Scan for the cell matching the given text and deliver its (X, Y) coordinate at center. 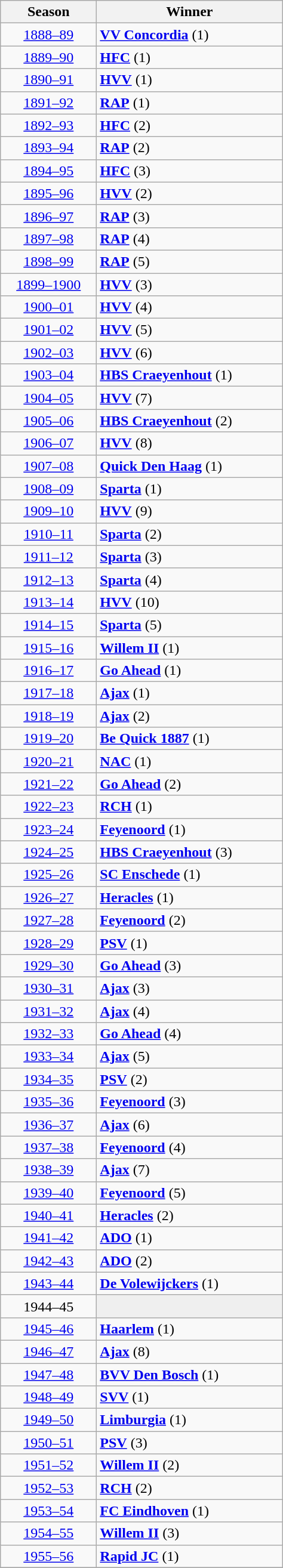
De Volewijckers (1) (190, 1283)
1917–18 (49, 693)
1915–16 (49, 647)
SC Enschede (1) (190, 875)
HFC (2) (190, 125)
Sparta (3) (190, 557)
HVV (4) (190, 307)
RAP (2) (190, 148)
1913–14 (49, 602)
1951–52 (49, 1465)
Sparta (2) (190, 534)
Feyenoord (2) (190, 920)
1954–55 (49, 1533)
Feyenoord (4) (190, 1147)
Ajax (5) (190, 1057)
HBS Craeyenhout (2) (190, 421)
1888–89 (49, 35)
SVV (1) (190, 1397)
Feyenoord (1) (190, 829)
1903–04 (49, 375)
HVV (9) (190, 511)
Season (49, 12)
1948–49 (49, 1397)
1921–22 (49, 784)
1949–50 (49, 1420)
1902–03 (49, 353)
Winner (190, 12)
RCH (1) (190, 807)
1939–40 (49, 1193)
RAP (5) (190, 261)
1908–09 (49, 489)
Rapid JC (1) (190, 1556)
Feyenoord (3) (190, 1102)
1936–37 (49, 1125)
HVV (1) (190, 80)
Ajax (3) (190, 988)
Ajax (4) (190, 1011)
1938–39 (49, 1170)
1955–56 (49, 1556)
1918–19 (49, 716)
1892–93 (49, 125)
1926–27 (49, 897)
1945–46 (49, 1329)
HVV (7) (190, 398)
1941–42 (49, 1238)
HVV (6) (190, 353)
1899–1900 (49, 285)
HVV (5) (190, 330)
ADO (2) (190, 1261)
Haarlem (1) (190, 1329)
1935–36 (49, 1102)
1928–29 (49, 943)
Feyenoord (5) (190, 1193)
1924–25 (49, 852)
1922–23 (49, 807)
1950–51 (49, 1443)
1933–34 (49, 1057)
1943–44 (49, 1283)
HVV (2) (190, 193)
1900–01 (49, 307)
HFC (1) (190, 57)
FC Eindhoven (1) (190, 1511)
1914–15 (49, 625)
1947–48 (49, 1374)
1944–45 (49, 1306)
VV Concordia (1) (190, 35)
ADO (1) (190, 1238)
1923–24 (49, 829)
Ajax (6) (190, 1125)
HVV (3) (190, 285)
Go Ahead (1) (190, 671)
1893–94 (49, 148)
1930–31 (49, 988)
1942–43 (49, 1261)
Sparta (1) (190, 489)
Go Ahead (3) (190, 965)
RAP (1) (190, 103)
1890–91 (49, 80)
1907–08 (49, 466)
NAC (1) (190, 761)
1920–21 (49, 761)
PSV (1) (190, 943)
1937–38 (49, 1147)
Heracles (2) (190, 1215)
1911–12 (49, 557)
Sparta (4) (190, 579)
HBS Craeyenhout (1) (190, 375)
1891–92 (49, 103)
1898–99 (49, 261)
Sparta (5) (190, 625)
Go Ahead (4) (190, 1034)
BVV Den Bosch (1) (190, 1374)
1897–98 (49, 239)
Be Quick 1887 (1) (190, 739)
Willem II (3) (190, 1533)
1896–97 (49, 216)
RAP (4) (190, 239)
Ajax (7) (190, 1170)
1895–96 (49, 193)
PSV (2) (190, 1079)
RAP (3) (190, 216)
1953–54 (49, 1511)
HBS Craeyenhout (3) (190, 852)
HVV (10) (190, 602)
Ajax (1) (190, 693)
1927–28 (49, 920)
Willem II (1) (190, 647)
HVV (8) (190, 443)
Ajax (2) (190, 716)
1940–41 (49, 1215)
1901–02 (49, 330)
PSV (3) (190, 1443)
HFC (3) (190, 171)
1931–32 (49, 1011)
1905–06 (49, 421)
Heracles (1) (190, 897)
1894–95 (49, 171)
Quick Den Haag (1) (190, 466)
1919–20 (49, 739)
Ajax (8) (190, 1351)
1889–90 (49, 57)
Willem II (2) (190, 1465)
1929–30 (49, 965)
1946–47 (49, 1351)
1906–07 (49, 443)
1904–05 (49, 398)
1934–35 (49, 1079)
1932–33 (49, 1034)
1910–11 (49, 534)
1909–10 (49, 511)
1952–53 (49, 1488)
1925–26 (49, 875)
Limburgia (1) (190, 1420)
1916–17 (49, 671)
RCH (2) (190, 1488)
Go Ahead (2) (190, 784)
1912–13 (49, 579)
